Return [x, y] of the center of cell containing provided text 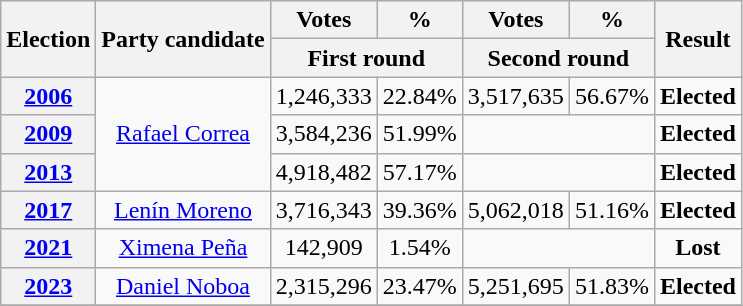
57.17% [420, 172]
51.83% [612, 286]
2017 [48, 210]
Election [48, 39]
23.47% [420, 286]
39.36% [420, 210]
Party candidate [183, 39]
1,246,333 [324, 96]
First round [366, 58]
142,909 [324, 248]
Ximena Peña [183, 248]
Daniel Noboa [183, 286]
2006 [48, 96]
22.84% [420, 96]
Rafael Correa [183, 134]
5,062,018 [516, 210]
2021 [48, 248]
Second round [558, 58]
3,584,236 [324, 134]
Result [698, 39]
51.99% [420, 134]
1.54% [420, 248]
3,716,343 [324, 210]
2009 [48, 134]
Lost [698, 248]
2023 [48, 286]
Lenín Moreno [183, 210]
2,315,296 [324, 286]
3,517,635 [516, 96]
5,251,695 [516, 286]
56.67% [612, 96]
2013 [48, 172]
4,918,482 [324, 172]
51.16% [612, 210]
